Locate the cell with the specified text and output its [x, y] center coordinate. 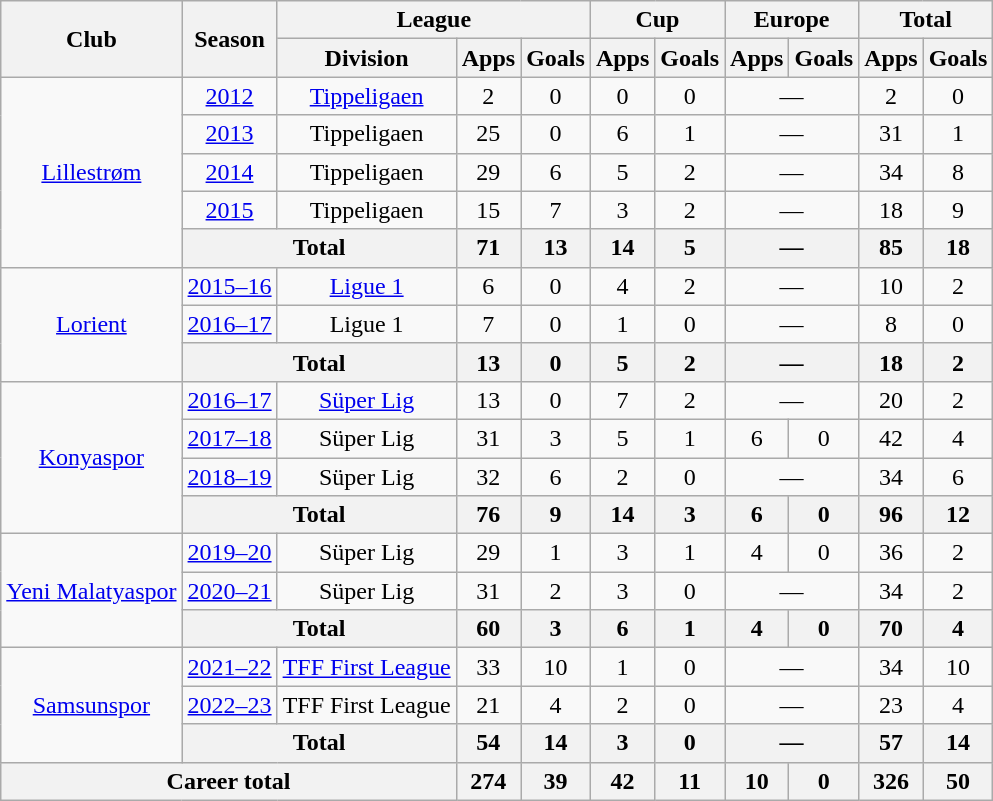
32 [488, 477]
2021–22 [230, 667]
Lillestrøm [92, 172]
39 [556, 781]
2015 [230, 210]
57 [891, 743]
Europe [792, 20]
Lorient [92, 324]
25 [488, 134]
15 [488, 210]
2022–23 [230, 705]
20 [891, 400]
70 [891, 629]
85 [891, 248]
Cup [657, 20]
Season [230, 39]
326 [891, 781]
2017–18 [230, 438]
Club [92, 39]
2013 [230, 134]
League [434, 20]
96 [891, 515]
Samsunspor [92, 705]
11 [690, 781]
71 [488, 248]
2018–19 [230, 477]
2014 [230, 172]
12 [958, 515]
Konyaspor [92, 457]
Career total [228, 781]
50 [958, 781]
Yeni Malatyaspor [92, 591]
23 [891, 705]
2015–16 [230, 286]
2020–21 [230, 591]
33 [488, 667]
76 [488, 515]
2012 [230, 96]
54 [488, 743]
60 [488, 629]
Division [366, 58]
36 [891, 553]
274 [488, 781]
21 [488, 705]
2019–20 [230, 553]
